Return the (x, y) coordinate for the center point of the cell that contains the specified text.  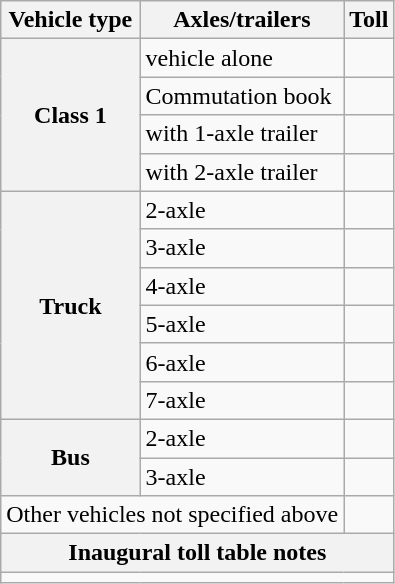
6-axle (242, 362)
Axles/trailers (242, 20)
Truck (70, 305)
Toll (369, 20)
with 1-axle trailer (242, 134)
4-axle (242, 286)
Commutation book (242, 96)
Inaugural toll table notes (198, 553)
Vehicle type (70, 20)
Class 1 (70, 115)
with 2-axle trailer (242, 172)
7-axle (242, 400)
Bus (70, 457)
5-axle (242, 324)
Other vehicles not specified above (172, 515)
vehicle alone (242, 58)
